Extract the [X, Y] coordinate from the center of the cell holding the provided text.  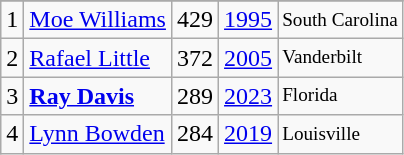
3 [12, 96]
429 [194, 20]
Louisville [340, 134]
2023 [248, 96]
Rafael Little [98, 58]
Ray Davis [98, 96]
1995 [248, 20]
Florida [340, 96]
South Carolina [340, 20]
2005 [248, 58]
Lynn Bowden [98, 134]
2019 [248, 134]
289 [194, 96]
2 [12, 58]
1 [12, 20]
284 [194, 134]
372 [194, 58]
Moe Williams [98, 20]
4 [12, 134]
Vanderbilt [340, 58]
